Detect which cell encompasses the target text, then output its [x, y] center coordinate. 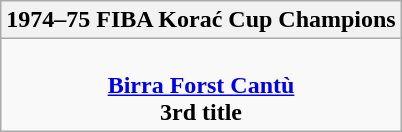
1974–75 FIBA Korać Cup Champions [201, 20]
Birra Forst Cantù 3rd title [201, 85]
